Capture the cell that displays the provided text and extract its [x, y] central coordinate. 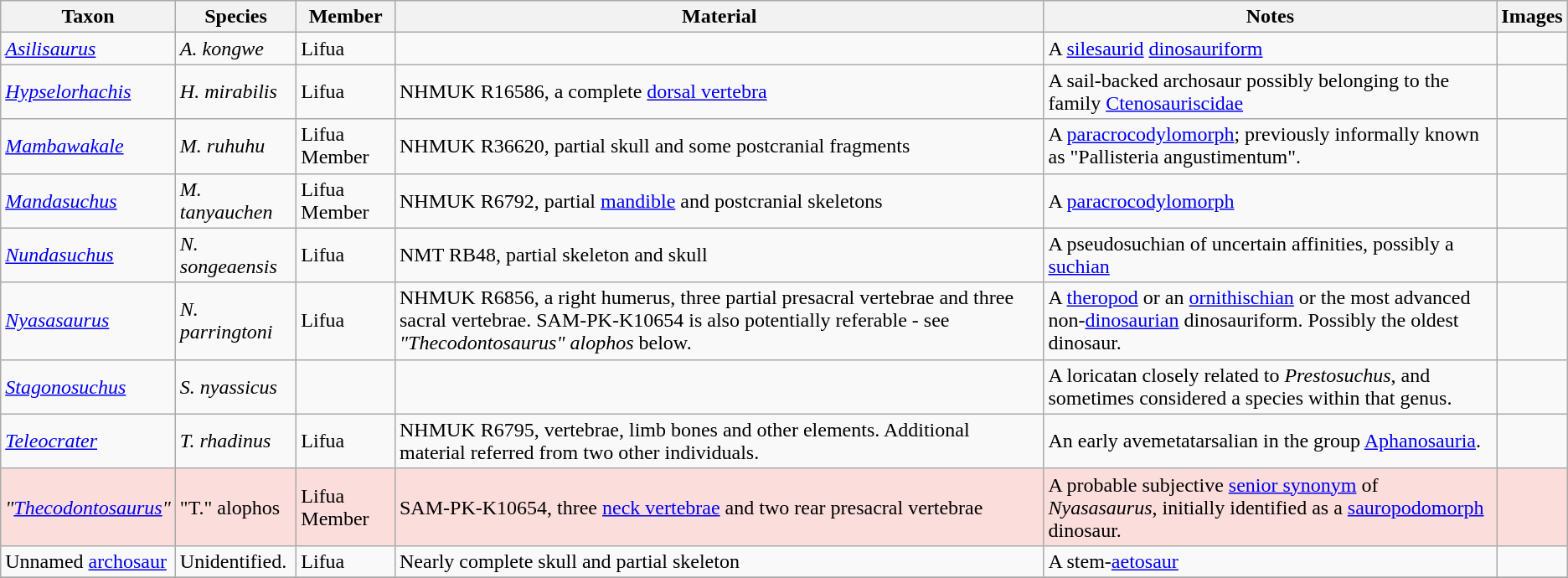
"T." alophos [235, 507]
Material [719, 17]
T. rhadinus [235, 441]
A paracrocodylomorph [1270, 201]
NHMUK R36620, partial skull and some postcranial fragments [719, 146]
M. ruhuhu [235, 146]
Teleocrater [89, 441]
NHMUK R6795, vertebrae, limb bones and other elements. Additional material referred from two other individuals. [719, 441]
Unnamed archosaur [89, 561]
Nyasasaurus [89, 321]
A probable subjective senior synonym of Nyasasaurus, initially identified as a sauropodomorph dinosaur. [1270, 507]
A loricatan closely related to Prestosuchus, and sometimes considered a species within that genus. [1270, 387]
A paracrocodylomorph; previously informally known as "Pallisteria angustimentum". [1270, 146]
Mambawakale [89, 146]
Nearly complete skull and partial skeleton [719, 561]
SAM-PK-K10654, three neck vertebrae and two rear presacral vertebrae [719, 507]
A. kongwe [235, 49]
A theropod or an ornithischian or the most advanced non-dinosaurian dinosauriform. Possibly the oldest dinosaur. [1270, 321]
NHMUK R16586, a complete dorsal vertebra [719, 92]
Mandasuchus [89, 201]
Hypselorhachis [89, 92]
Notes [1270, 17]
H. mirabilis [235, 92]
Unidentified. [235, 561]
N. parringtoni [235, 321]
"Thecodontosaurus" [89, 507]
A pseudosuchian of uncertain affinities, possibly a suchian [1270, 255]
NMT RB48, partial skeleton and skull [719, 255]
Stagonosuchus [89, 387]
A stem-aetosaur [1270, 561]
M. tanyauchen [235, 201]
NHMUK R6792, partial mandible and postcranial skeletons [719, 201]
Taxon [89, 17]
Images [1532, 17]
A silesaurid dinosauriform [1270, 49]
S. nyassicus [235, 387]
Member [346, 17]
An early avemetatarsalian in the group Aphanosauria. [1270, 441]
Nundasuchus [89, 255]
Species [235, 17]
N. songeaensis [235, 255]
A sail-backed archosaur possibly belonging to the family Ctenosauriscidae [1270, 92]
Asilisaurus [89, 49]
